For the text-containing cell, return its midpoint in (x, y) coordinate format. 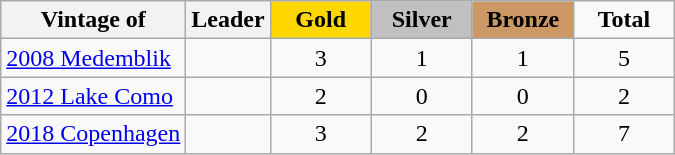
Gold (320, 20)
7 (624, 134)
2008 Medemblik (94, 58)
Leader (228, 20)
Vintage of (94, 20)
Bronze (522, 20)
2012 Lake Como (94, 96)
Silver (422, 20)
Total (624, 20)
2018 Copenhagen (94, 134)
5 (624, 58)
